Detect which cell encompasses the target text, then output its [x, y] center coordinate. 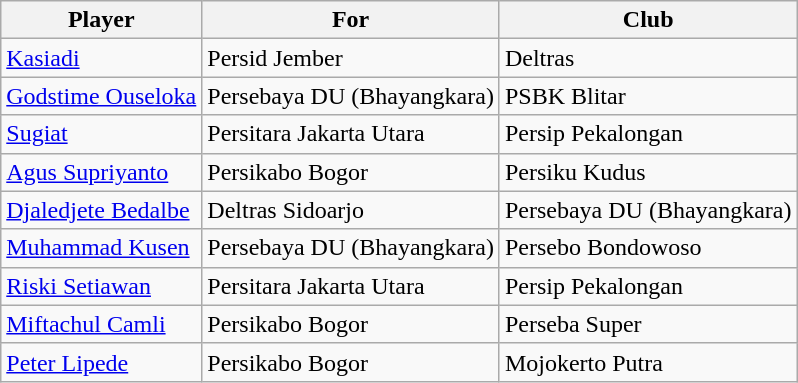
Kasiadi [102, 58]
Sugiat [102, 134]
Persid Jember [351, 58]
Perseba Super [648, 324]
Persebo Bondowoso [648, 248]
Peter Lipede [102, 362]
Djaledjete Bedalbe [102, 210]
Riski Setiawan [102, 286]
Deltras Sidoarjo [351, 210]
Muhammad Kusen [102, 248]
Player [102, 20]
Deltras [648, 58]
Godstime Ouseloka [102, 96]
Club [648, 20]
For [351, 20]
Miftachul Camli [102, 324]
Agus Supriyanto [102, 172]
Mojokerto Putra [648, 362]
PSBK Blitar [648, 96]
Persiku Kudus [648, 172]
